Provide the (X, Y) coordinate of the cell's center where the given text is located.  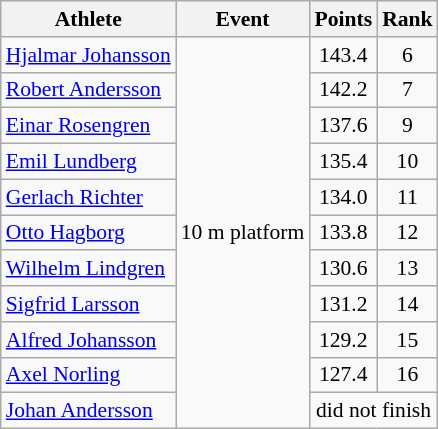
Rank (408, 19)
Gerlach Richter (88, 197)
134.0 (343, 197)
Athlete (88, 19)
7 (408, 90)
14 (408, 304)
10 (408, 162)
6 (408, 55)
Robert Andersson (88, 90)
15 (408, 340)
131.2 (343, 304)
16 (408, 375)
143.4 (343, 55)
137.6 (343, 126)
Sigfrid Larsson (88, 304)
135.4 (343, 162)
Einar Rosengren (88, 126)
did not finish (373, 411)
13 (408, 269)
Axel Norling (88, 375)
Emil Lundberg (88, 162)
130.6 (343, 269)
Event (243, 19)
10 m platform (243, 233)
142.2 (343, 90)
127.4 (343, 375)
129.2 (343, 340)
Otto Hagborg (88, 233)
133.8 (343, 233)
Hjalmar Johansson (88, 55)
9 (408, 126)
Johan Andersson (88, 411)
11 (408, 197)
Points (343, 19)
Alfred Johansson (88, 340)
12 (408, 233)
Wilhelm Lindgren (88, 269)
